Provide the (X, Y) coordinate of the cell's center where the given text is located.  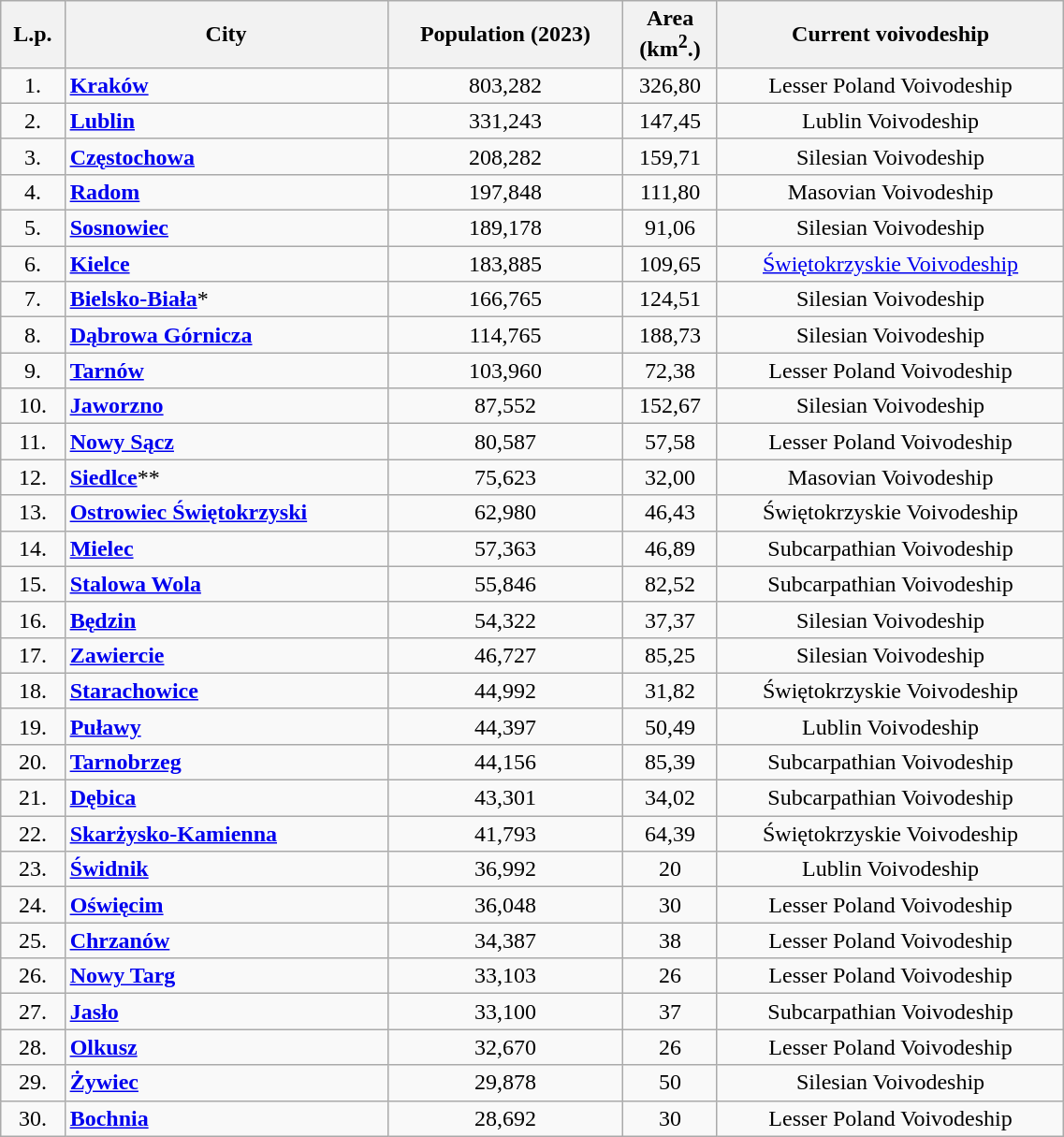
82,52 (670, 584)
Tarnobrzeg (226, 762)
12. (33, 477)
1. (33, 85)
Nowy Sącz (226, 442)
188,73 (670, 335)
10. (33, 406)
87,552 (505, 406)
8. (33, 335)
28,692 (505, 1118)
3. (33, 156)
L.p. (33, 35)
Kielce (226, 264)
44,992 (505, 691)
20. (33, 762)
Radom (226, 192)
80,587 (505, 442)
55,846 (505, 584)
36,048 (505, 905)
34,387 (505, 940)
Ostrowiec Świętokrzyski (226, 513)
85,25 (670, 655)
Sosnowiec (226, 228)
Siedlce** (226, 477)
17. (33, 655)
City (226, 35)
72,38 (670, 371)
24. (33, 905)
54,322 (505, 620)
152,67 (670, 406)
37,37 (670, 620)
32,670 (505, 1047)
Lublin (226, 121)
5. (33, 228)
9. (33, 371)
166,765 (505, 299)
33,103 (505, 976)
Bielsko-Biała* (226, 299)
Bochnia (226, 1118)
114,765 (505, 335)
Chrzanów (226, 940)
30. (33, 1118)
Skarżysko-Kamienna (226, 834)
34,02 (670, 798)
29. (33, 1083)
64,39 (670, 834)
85,39 (670, 762)
Nowy Targ (226, 976)
50 (670, 1083)
46,43 (670, 513)
Dębica (226, 798)
29,878 (505, 1083)
803,282 (505, 85)
28. (33, 1047)
331,243 (505, 121)
Area(km2.) (670, 35)
36,992 (505, 869)
21. (33, 798)
Mielec (226, 548)
Będzin (226, 620)
20 (670, 869)
Zawiercie (226, 655)
159,71 (670, 156)
Częstochowa (226, 156)
109,65 (670, 264)
13. (33, 513)
23. (33, 869)
33,100 (505, 1012)
Kraków (226, 85)
Jaworzno (226, 406)
Świdnik (226, 869)
103,960 (505, 371)
Tarnów (226, 371)
Puławy (226, 726)
91,06 (670, 228)
11. (33, 442)
Dąbrowa Górnicza (226, 335)
18. (33, 691)
111,80 (670, 192)
189,178 (505, 228)
41,793 (505, 834)
Starachowice (226, 691)
22. (33, 834)
183,885 (505, 264)
50,49 (670, 726)
62,980 (505, 513)
197,848 (505, 192)
124,51 (670, 299)
32,00 (670, 477)
26. (33, 976)
147,45 (670, 121)
4. (33, 192)
44,156 (505, 762)
326,80 (670, 85)
19. (33, 726)
Żywiec (226, 1083)
2. (33, 121)
7. (33, 299)
6. (33, 264)
57,363 (505, 548)
Population (2023) (505, 35)
208,282 (505, 156)
31,82 (670, 691)
43,301 (505, 798)
75,623 (505, 477)
Olkusz (226, 1047)
15. (33, 584)
14. (33, 548)
57,58 (670, 442)
27. (33, 1012)
Stalowa Wola (226, 584)
37 (670, 1012)
44,397 (505, 726)
38 (670, 940)
16. (33, 620)
46,727 (505, 655)
46,89 (670, 548)
Current voivodeship (891, 35)
Oświęcim (226, 905)
Jasło (226, 1012)
25. (33, 940)
